Locate the cell with the specified text and output its (x, y) center coordinate. 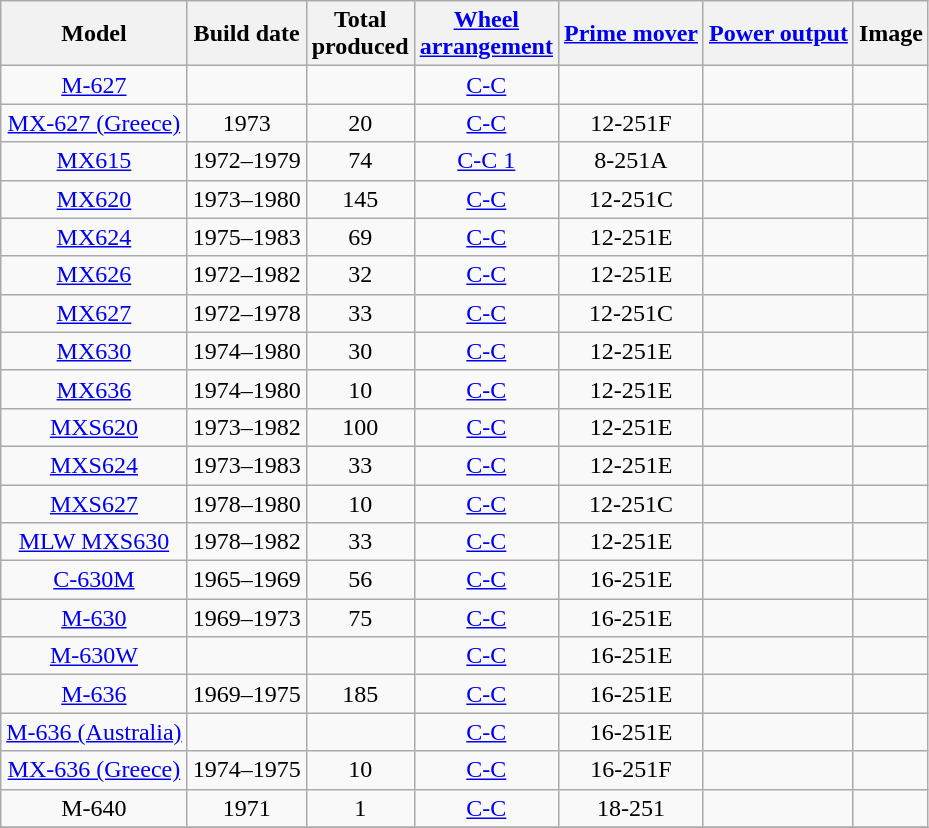
74 (360, 161)
M-636 (Australia) (94, 732)
1974–1975 (246, 770)
Prime mover (630, 34)
18-251 (630, 808)
1972–1979 (246, 161)
56 (360, 580)
MX636 (94, 389)
MXS627 (94, 503)
Power output (778, 34)
MX624 (94, 237)
1969–1973 (246, 618)
12-251F (630, 123)
1969–1975 (246, 694)
1971 (246, 808)
1972–1982 (246, 275)
1965–1969 (246, 580)
145 (360, 199)
1978–1982 (246, 542)
16-251F (630, 770)
100 (360, 427)
M-630W (94, 656)
MLW MXS630 (94, 542)
Image (890, 34)
20 (360, 123)
C-C 1 (486, 161)
MX620 (94, 199)
32 (360, 275)
185 (360, 694)
Wheelarrangement (486, 34)
1975–1983 (246, 237)
1973 (246, 123)
MX630 (94, 351)
MX627 (94, 313)
M-636 (94, 694)
Build date (246, 34)
1978–1980 (246, 503)
MX626 (94, 275)
8-251A (630, 161)
MXS620 (94, 427)
Model (94, 34)
1972–1978 (246, 313)
M-630 (94, 618)
1 (360, 808)
MX-627 (Greece) (94, 123)
1973–1982 (246, 427)
1973–1980 (246, 199)
30 (360, 351)
MX-636 (Greece) (94, 770)
75 (360, 618)
M-640 (94, 808)
MX615 (94, 161)
M-627 (94, 85)
MXS624 (94, 465)
1973–1983 (246, 465)
69 (360, 237)
Totalproduced (360, 34)
C-630M (94, 580)
